Scan for the cell matching the given text and deliver its [x, y] coordinate at center. 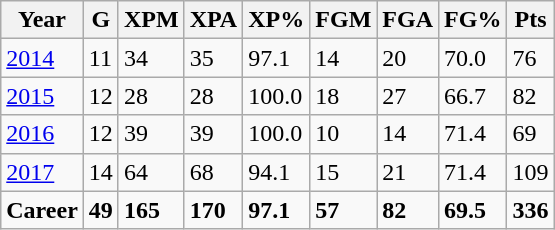
336 [530, 210]
FG% [473, 20]
94.1 [276, 172]
2017 [42, 172]
G [100, 20]
XPM [151, 20]
27 [408, 96]
15 [344, 172]
18 [344, 96]
49 [100, 210]
11 [100, 58]
69.5 [473, 210]
FGA [408, 20]
10 [344, 134]
2014 [42, 58]
XP% [276, 20]
2015 [42, 96]
21 [408, 172]
34 [151, 58]
57 [344, 210]
170 [214, 210]
165 [151, 210]
Pts [530, 20]
FGM [344, 20]
70.0 [473, 58]
69 [530, 134]
64 [151, 172]
Career [42, 210]
2016 [42, 134]
66.7 [473, 96]
109 [530, 172]
68 [214, 172]
35 [214, 58]
76 [530, 58]
20 [408, 58]
Year [42, 20]
XPA [214, 20]
